From the cell containing the given text, extract its center point as (x, y) coordinate. 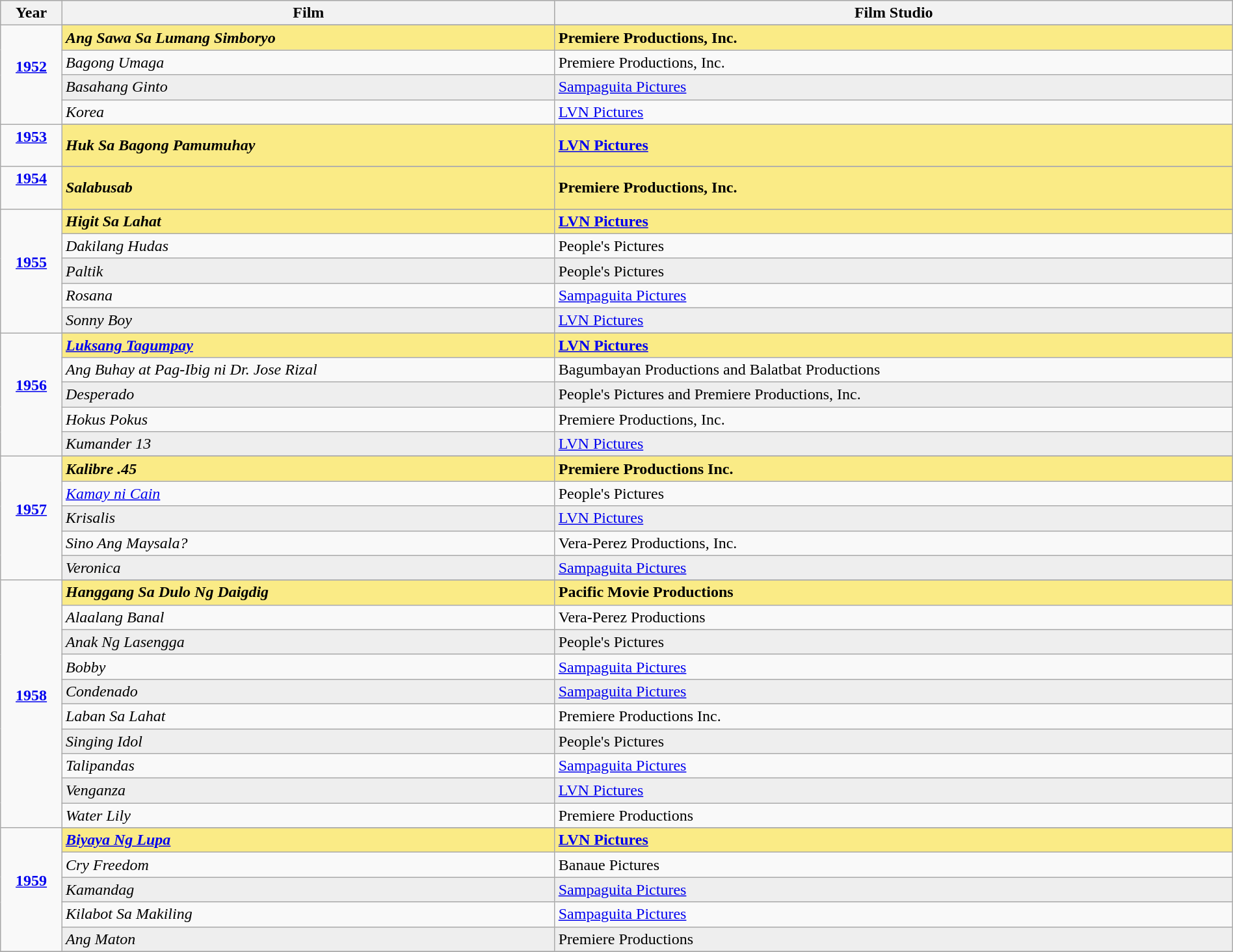
Water Lily (308, 815)
Singing Idol (308, 741)
1954 (31, 187)
Luksang Tagumpay (308, 345)
Film (308, 13)
Salabusab (308, 187)
Condenado (308, 691)
Higit Sa Lahat (308, 221)
Korea (308, 112)
Krisalis (308, 518)
1952 (31, 75)
Biyaya Ng Lupa (308, 840)
Sonny Boy (308, 320)
Hanggang Sa Dulo Ng Daigdig (308, 592)
Venganza (308, 791)
Film Studio (894, 13)
Kilabot Sa Makiling (308, 914)
Ang Maton (308, 939)
Laban Sa Lahat (308, 716)
Banaue Pictures (894, 865)
Ang Buhay at Pag-Ibig ni Dr. Jose Rizal (308, 370)
Bagumbayan Productions and Balatbat Productions (894, 370)
Sino Ang Maysala? (308, 543)
Dakilang Hudas (308, 246)
Desperado (308, 395)
Kamay ni Cain (308, 494)
1959 (31, 890)
People's Pictures and Premiere Productions, Inc. (894, 395)
Alaalang Banal (308, 617)
1958 (31, 704)
Talipandas (308, 766)
1956 (31, 395)
1955 (31, 271)
1953 (31, 146)
1957 (31, 518)
Pacific Movie Productions (894, 592)
Bobby (308, 667)
Anak Ng Lasengga (308, 642)
Vera-Perez Productions (894, 617)
Cry Freedom (308, 865)
Paltik (308, 271)
Kamandag (308, 890)
Hokus Pokus (308, 419)
Veronica (308, 568)
Basahang Ginto (308, 87)
Year (31, 13)
Huk Sa Bagong Pamumuhay (308, 146)
Kalibre .45 (308, 469)
Vera-Perez Productions, Inc. (894, 543)
Ang Sawa Sa Lumang Simboryo (308, 38)
Rosana (308, 295)
Bagong Umaga (308, 62)
Kumander 13 (308, 444)
